Return the (x, y) coordinate for the center point of the cell that contains the specified text.  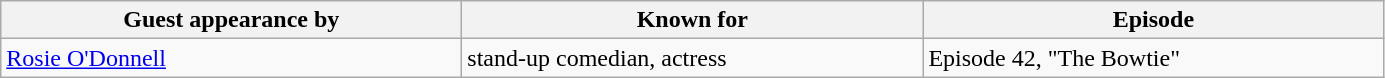
Episode (1154, 20)
Rosie O'Donnell (232, 58)
Known for (692, 20)
stand-up comedian, actress (692, 58)
Guest appearance by (232, 20)
Episode 42, "The Bowtie" (1154, 58)
